Capture the cell that displays the provided text and extract its (x, y) central coordinate. 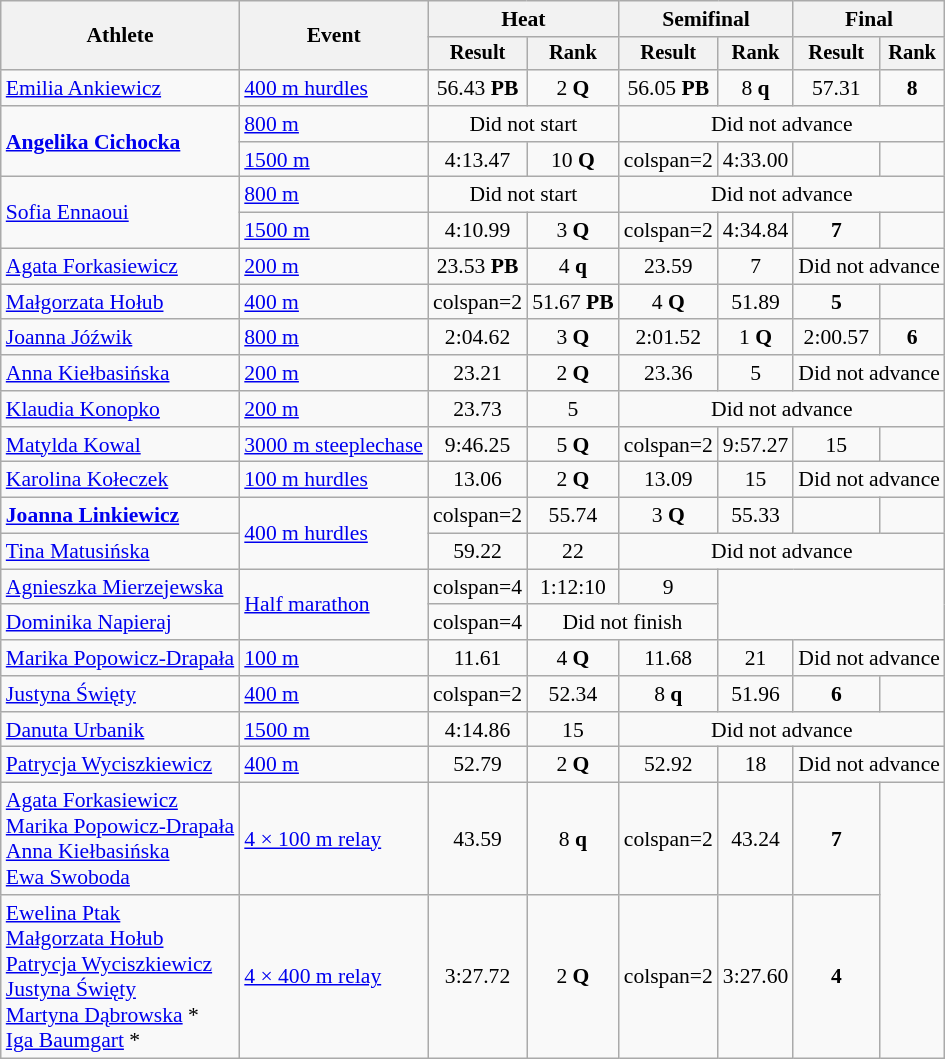
Agnieszka Mierzejewska (120, 587)
51.89 (756, 302)
23.53 PB (478, 267)
Justyna Święty (120, 694)
11.68 (668, 658)
56.05 PB (668, 88)
Karolina Kołeczek (120, 480)
9 (668, 587)
Joanna Jóźwik (120, 338)
52.92 (668, 765)
5 Q (573, 445)
18 (756, 765)
Marika Popowicz-Drapała (120, 658)
8 (912, 88)
4:13.47 (478, 160)
Athlete (120, 36)
9:57.27 (756, 445)
2:00.57 (836, 338)
Joanna Linkiewicz (120, 516)
9:46.25 (478, 445)
52.79 (478, 765)
55.74 (573, 516)
43.24 (756, 839)
3000 m steeplechase (334, 445)
Agata Forkasiewicz (120, 267)
51.96 (756, 694)
10 Q (573, 160)
3:27.72 (478, 976)
57.31 (836, 88)
Event (334, 36)
100 m hurdles (334, 480)
Tina Matusińska (120, 552)
4:14.86 (478, 730)
Emilia Ankiewicz (120, 88)
Final (869, 19)
Małgorzata Hołub (120, 302)
Danuta Urbanik (120, 730)
100 m (334, 658)
13.06 (478, 480)
Klaudia Konopko (120, 409)
23.59 (668, 267)
Agata ForkasiewiczMarika Popowicz-DrapałaAnna KiełbasińskaEwa Swoboda (120, 839)
Matylda Kowal (120, 445)
4:34.84 (756, 231)
4:33.00 (756, 160)
2:01.52 (668, 338)
Half marathon (334, 604)
55.33 (756, 516)
21 (756, 658)
23.36 (668, 373)
Anna Kiełbasińska (120, 373)
22 (573, 552)
4 q (573, 267)
Semifinal (706, 19)
11.61 (478, 658)
3:27.60 (756, 976)
Dominika Napieraj (120, 623)
52.34 (573, 694)
56.43 PB (478, 88)
13.09 (668, 480)
4 × 400 m relay (334, 976)
4:10.99 (478, 231)
Sofia Ennaoui (120, 212)
2:04.62 (478, 338)
1 Q (756, 338)
Did not finish (622, 623)
59.22 (478, 552)
43.59 (478, 839)
Ewelina PtakMałgorzata HołubPatrycja WyciszkiewiczJustyna ŚwiętyMartyna Dąbrowska *Iga Baumgart * (120, 976)
23.73 (478, 409)
Heat (524, 19)
1:12:10 (573, 587)
51.67 PB (573, 302)
Patrycja Wyciszkiewicz (120, 765)
4 (836, 976)
Angelika Cichocka (120, 142)
4 × 100 m relay (334, 839)
23.21 (478, 373)
